Provide the [X, Y] coordinate of the cell's center where the given text is located.  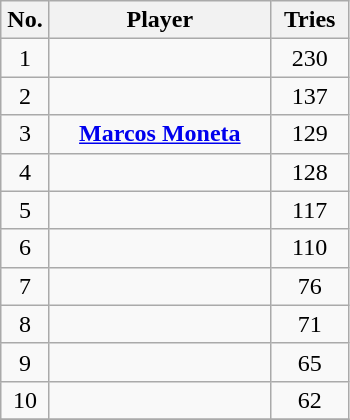
117 [310, 210]
71 [310, 324]
Player [160, 20]
4 [26, 172]
1 [26, 58]
5 [26, 210]
Marcos Moneta [160, 134]
9 [26, 362]
65 [310, 362]
230 [310, 58]
3 [26, 134]
8 [26, 324]
76 [310, 286]
2 [26, 96]
10 [26, 400]
7 [26, 286]
6 [26, 248]
No. [26, 20]
Tries [310, 20]
128 [310, 172]
110 [310, 248]
129 [310, 134]
62 [310, 400]
137 [310, 96]
